Return [X, Y] of the center of cell containing provided text 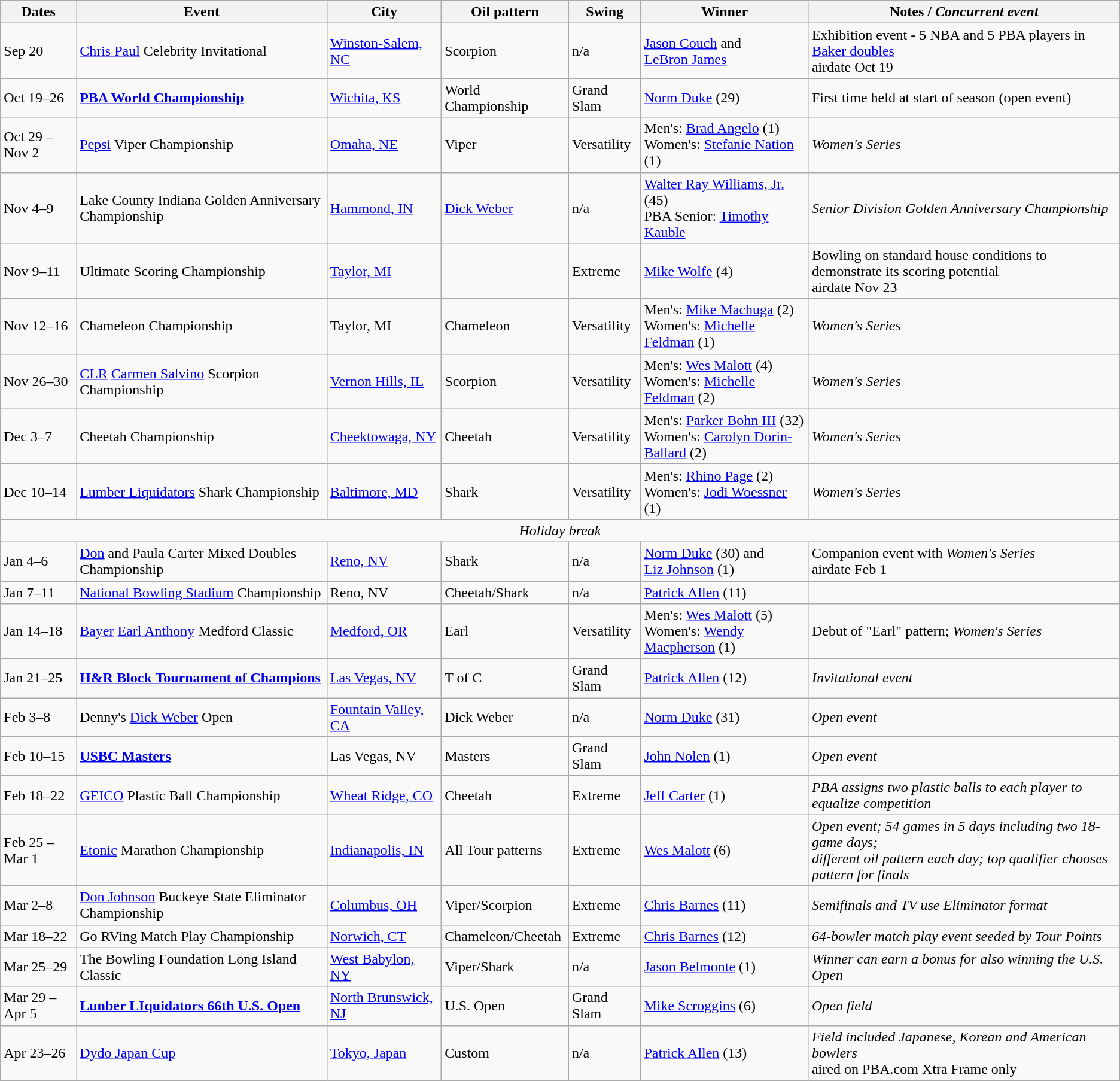
Nov 9–11 [38, 271]
Field included Japanese, Korean and American bowlersaired on PBA.com Xtra Frame only [964, 1053]
Chameleon/Cheetah [505, 936]
Feb 18–22 [38, 795]
Bayer Earl Anthony Medford Classic [202, 631]
Holiday break [560, 530]
Chris Barnes (11) [725, 905]
Viper/Scorpion [505, 905]
Winner can earn a bonus for also winning the U.S. Open [964, 967]
Patrick Allen (11) [725, 592]
Mike Scroggins (6) [725, 1006]
Viper/Shark [505, 967]
Etonic Marathon Championship [202, 850]
West Babylon, NY [384, 967]
Feb 25 – Mar 1 [38, 850]
Open event; 54 games in 5 days including two 18-game days;different oil pattern each day; top qualifier chooses pattern for finals [964, 850]
Denny's Dick Weber Open [202, 717]
North Brunswick, NJ [384, 1006]
Hammond, IN [384, 208]
Men's: Mike Machuga (2)Women's: Michelle Feldman (1) [725, 326]
Men's: Rhino Page (2)Women's: Jodi Woessner (1) [725, 491]
Chris Barnes (12) [725, 936]
Lake County Indiana Golden Anniversary Championship [202, 208]
Indianapolis, IN [384, 850]
PBA assigns two plastic balls to each player to equalize competition [964, 795]
GEICO Plastic Ball Championship [202, 795]
USBC Masters [202, 757]
Men's: Wes Malott (4)Women's: Michelle Feldman (2) [725, 381]
City [384, 12]
Mar 29 – Apr 5 [38, 1006]
The Bowling Foundation Long Island Classic [202, 967]
CLR Carmen Salvino Scorpion Championship [202, 381]
Cheektowaga, NY [384, 436]
Mike Wolfe (4) [725, 271]
Open field [964, 1006]
Don and Paula Carter Mixed Doubles Championship [202, 561]
Bowling on standard house conditions to demonstrate its scoring potentialairdate Nov 23 [964, 271]
Jan 14–18 [38, 631]
Ultimate Scoring Championship [202, 271]
Apr 23–26 [38, 1053]
T of C [505, 679]
U.S. Open [505, 1006]
Notes / Concurrent event [964, 12]
Columbus, OH [384, 905]
Oct 29 – Nov 2 [38, 145]
Oct 19–26 [38, 98]
Patrick Allen (13) [725, 1053]
Earl [505, 631]
Go RVing Match Play Championship [202, 936]
Vernon Hills, IL [384, 381]
Nov 12–16 [38, 326]
Men's: Wes Malott (5)Women's: Wendy Macpherson (1) [725, 631]
Omaha, NE [384, 145]
Mar 25–29 [38, 967]
Jeff Carter (1) [725, 795]
Tokyo, Japan [384, 1053]
Wichita, KS [384, 98]
Pepsi Viper Championship [202, 145]
Mar 2–8 [38, 905]
Event [202, 12]
Cheetah/Shark [505, 592]
Norm Duke (29) [725, 98]
Jason Belmonte (1) [725, 967]
Walter Ray Williams, Jr. (45) PBA Senior: Timothy Kauble [725, 208]
Swing [604, 12]
Men's: Brad Angelo (1)Women's: Stefanie Nation (1) [725, 145]
Dec 3–7 [38, 436]
Baltimore, MD [384, 491]
Feb 3–8 [38, 717]
Exhibition event - 5 NBA and 5 PBA players in Baker doublesairdate Oct 19 [964, 51]
Sep 20 [38, 51]
Lunber LIquidators 66th U.S. Open [202, 1006]
Oil pattern [505, 12]
Chameleon Championship [202, 326]
All Tour patterns [505, 850]
Winston-Salem, NC [384, 51]
Dec 10–14 [38, 491]
Men's: Parker Bohn III (32)Women's: Carolyn Dorin-Ballard (2) [725, 436]
Dates [38, 12]
PBA World Championship [202, 98]
Winner [725, 12]
Jason Couch andLeBron James [725, 51]
John Nolen (1) [725, 757]
Norwich, CT [384, 936]
Jan 21–25 [38, 679]
Feb 10–15 [38, 757]
H&R Block Tournament of Champions [202, 679]
Cheetah Championship [202, 436]
Semifinals and TV use Eliminator format [964, 905]
Nov 26–30 [38, 381]
Wheat Ridge, CO [384, 795]
Don Johnson Buckeye State Eliminator Championship [202, 905]
Jan 7–11 [38, 592]
World Championship [505, 98]
First time held at start of season (open event) [964, 98]
Senior Division Golden Anniversary Championship [964, 208]
Chris Paul Celebrity Invitational [202, 51]
Norm Duke (31) [725, 717]
64-bowler match play event seeded by Tour Points [964, 936]
Norm Duke (30) andLiz Johnson (1) [725, 561]
Wes Malott (6) [725, 850]
Patrick Allen (12) [725, 679]
Viper [505, 145]
Masters [505, 757]
Invitational event [964, 679]
Fountain Valley, CA [384, 717]
Custom [505, 1053]
Lumber Liquidators Shark Championship [202, 491]
Debut of "Earl" pattern; Women's Series [964, 631]
Jan 4–6 [38, 561]
Mar 18–22 [38, 936]
National Bowling Stadium Championship [202, 592]
Medford, OR [384, 631]
Chameleon [505, 326]
Nov 4–9 [38, 208]
Dydo Japan Cup [202, 1053]
Companion event with Women's Seriesairdate Feb 1 [964, 561]
